For the text-containing cell, return its midpoint in [X, Y] coordinate format. 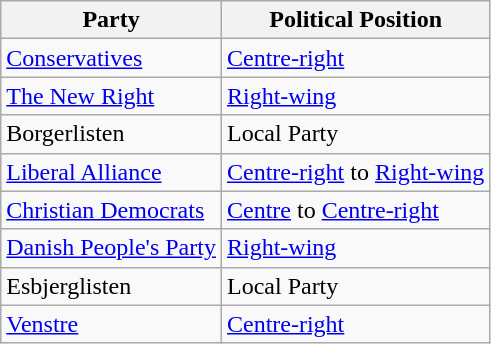
Party [112, 20]
Christian Democrats [112, 210]
Centre-right to Right-wing [355, 172]
Venstre [112, 324]
The New Right [112, 96]
Esbjerglisten [112, 286]
Liberal Alliance [112, 172]
Centre to Centre-right [355, 210]
Borgerlisten [112, 134]
Conservatives [112, 58]
Political Position [355, 20]
Danish People's Party [112, 248]
